Find where the given text appears and provide that cell's center as [x, y] coordinate. 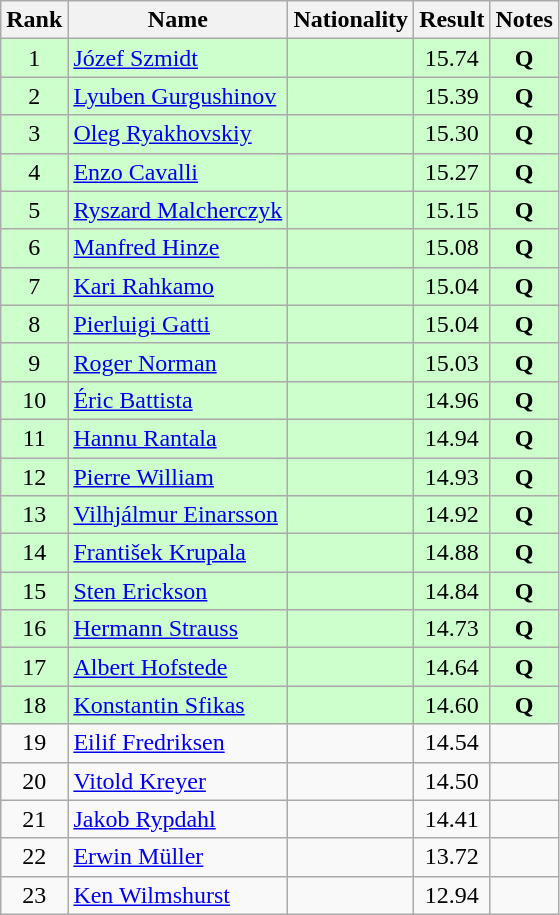
Oleg Ryakhovskiy [178, 134]
Eilif Fredriksen [178, 743]
Result [452, 20]
17 [34, 667]
Pierluigi Gatti [178, 324]
14.60 [452, 705]
8 [34, 324]
15.27 [452, 172]
14.50 [452, 781]
Éric Battista [178, 400]
14.96 [452, 400]
Sten Erickson [178, 591]
Vitold Kreyer [178, 781]
12.94 [452, 895]
23 [34, 895]
František Krupala [178, 553]
14.94 [452, 438]
Lyuben Gurgushinov [178, 96]
1 [34, 58]
3 [34, 134]
22 [34, 857]
12 [34, 477]
14.54 [452, 743]
Józef Szmidt [178, 58]
Enzo Cavalli [178, 172]
15.03 [452, 362]
15.08 [452, 248]
Pierre William [178, 477]
9 [34, 362]
14.92 [452, 515]
10 [34, 400]
11 [34, 438]
15.15 [452, 210]
13 [34, 515]
Manfred Hinze [178, 248]
14 [34, 553]
19 [34, 743]
18 [34, 705]
Notes [524, 20]
Vilhjálmur Einarsson [178, 515]
Hermann Strauss [178, 629]
15.30 [452, 134]
14.41 [452, 819]
Roger Norman [178, 362]
20 [34, 781]
Konstantin Sfikas [178, 705]
14.84 [452, 591]
13.72 [452, 857]
Name [178, 20]
15.74 [452, 58]
Nationality [351, 20]
7 [34, 286]
14.93 [452, 477]
Jakob Rypdahl [178, 819]
Erwin Müller [178, 857]
14.64 [452, 667]
14.88 [452, 553]
Hannu Rantala [178, 438]
16 [34, 629]
4 [34, 172]
14.73 [452, 629]
15 [34, 591]
Albert Hofstede [178, 667]
Kari Rahkamo [178, 286]
6 [34, 248]
Ryszard Malcherczyk [178, 210]
21 [34, 819]
Ken Wilmshurst [178, 895]
2 [34, 96]
15.39 [452, 96]
5 [34, 210]
Rank [34, 20]
